Determine the [x, y] coordinate at the center of the cell enclosing the given text.  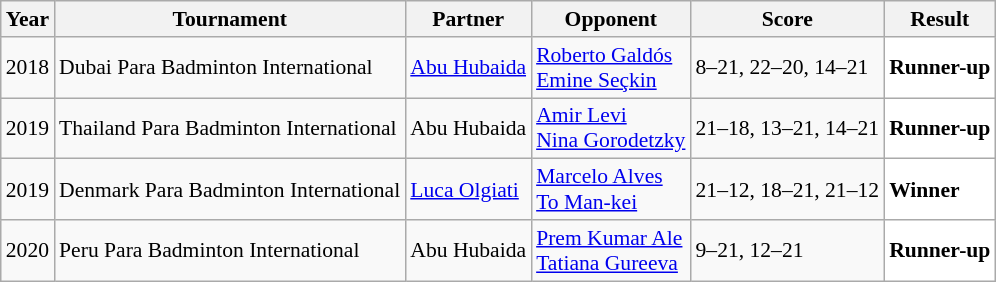
Partner [468, 19]
Score [787, 19]
Tournament [230, 19]
Luca Olgiati [468, 190]
8–21, 22–20, 14–21 [787, 68]
Opponent [610, 19]
Thailand Para Badminton International [230, 128]
Year [28, 19]
21–18, 13–21, 14–21 [787, 128]
21–12, 18–21, 21–12 [787, 190]
Peru Para Badminton International [230, 250]
2018 [28, 68]
2020 [28, 250]
Result [940, 19]
Denmark Para Badminton International [230, 190]
9–21, 12–21 [787, 250]
Amir Levi Nina Gorodetzky [610, 128]
Dubai Para Badminton International [230, 68]
Marcelo Alves To Man-kei [610, 190]
Prem Kumar Ale Tatiana Gureeva [610, 250]
Roberto Galdós Emine Seçkin [610, 68]
Winner [940, 190]
